Scan for the cell matching the given text and deliver its [X, Y] coordinate at center. 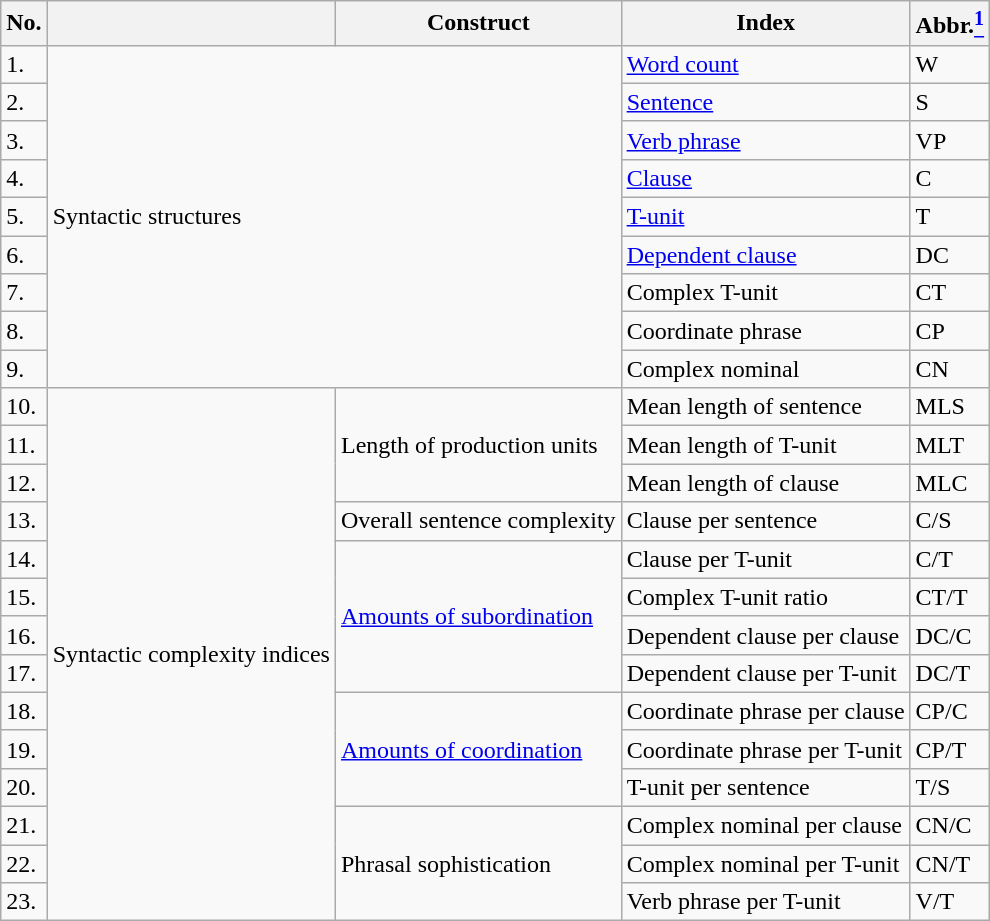
Syntactic complexity indices [191, 654]
Mean length of sentence [766, 407]
CT/T [950, 597]
Mean length of clause [766, 483]
Verb phrase per T-unit [766, 902]
V/T [950, 902]
VP [950, 140]
Mean length of T-unit [766, 445]
Dependent clause [766, 255]
Clause [766, 178]
23. [24, 902]
Word count [766, 64]
Complex nominal per clause [766, 826]
DC/C [950, 635]
W [950, 64]
21. [24, 826]
14. [24, 559]
Phrasal sophistication [478, 864]
S [950, 102]
No. [24, 24]
Complex nominal per T-unit [766, 864]
1. [24, 64]
Coordinate phrase per clause [766, 711]
T [950, 217]
CN [950, 369]
MLT [950, 445]
Coordinate phrase [766, 331]
C/T [950, 559]
12. [24, 483]
Abbr.1 [950, 24]
Index [766, 24]
3. [24, 140]
CN/T [950, 864]
Length of production units [478, 445]
19. [24, 749]
Overall sentence complexity [478, 521]
T-unit per sentence [766, 787]
8. [24, 331]
Syntactic structures [334, 216]
13. [24, 521]
DC [950, 255]
T-unit [766, 217]
Construct [478, 24]
Complex T-unit ratio [766, 597]
10. [24, 407]
DC/T [950, 673]
CP [950, 331]
15. [24, 597]
2. [24, 102]
CP/T [950, 749]
Complex T-unit [766, 293]
5. [24, 217]
Clause per sentence [766, 521]
9. [24, 369]
C/S [950, 521]
18. [24, 711]
Sentence [766, 102]
Complex nominal [766, 369]
Amounts of subordination [478, 616]
CN/C [950, 826]
CP/C [950, 711]
Amounts of coordination [478, 749]
Dependent clause per T-unit [766, 673]
MLC [950, 483]
Clause per T-unit [766, 559]
Coordinate phrase per T-unit [766, 749]
T/S [950, 787]
7. [24, 293]
MLS [950, 407]
Dependent clause per clause [766, 635]
22. [24, 864]
11. [24, 445]
4. [24, 178]
6. [24, 255]
16. [24, 635]
20. [24, 787]
17. [24, 673]
C [950, 178]
CT [950, 293]
Verb phrase [766, 140]
